Capture the cell that displays the provided text and extract its (x, y) central coordinate. 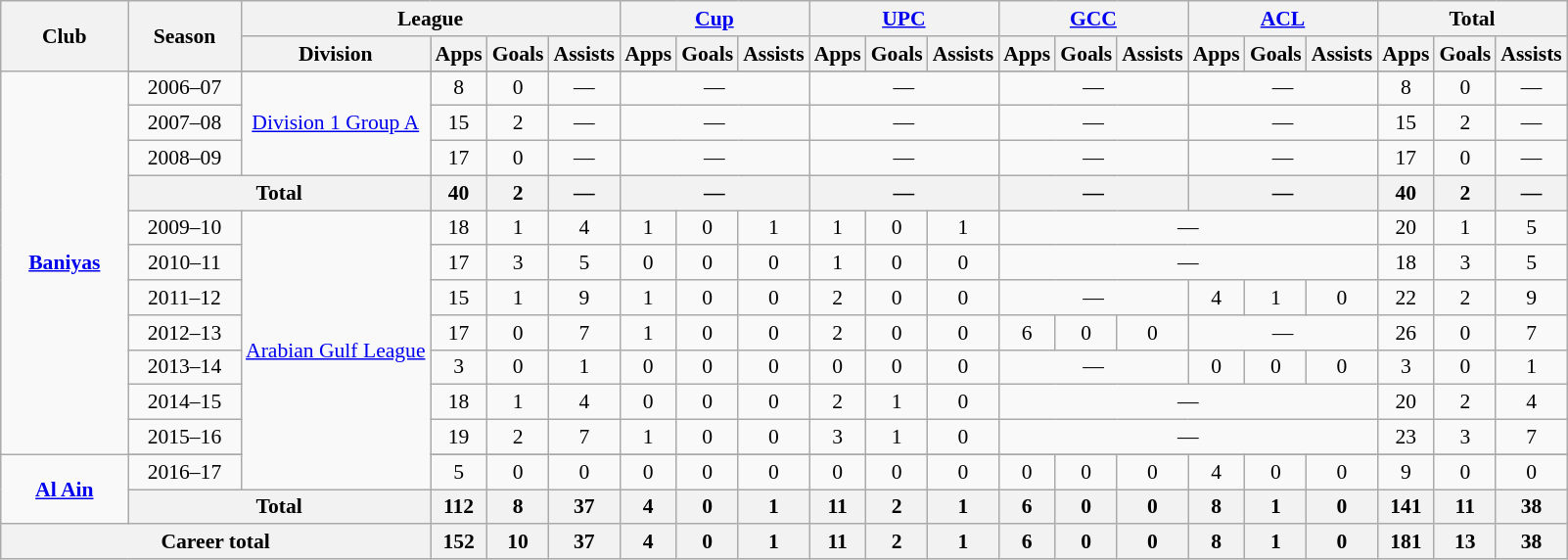
Arabian Gulf League (336, 350)
Cup (715, 19)
2010–11 (184, 263)
2015–16 (184, 438)
GCC (1093, 19)
ACL (1283, 19)
112 (459, 507)
Division (336, 54)
2007–08 (184, 123)
UPC (904, 19)
10 (519, 542)
2014–15 (184, 402)
2016–17 (184, 472)
Division 1 Group A (336, 123)
2006–07 (184, 88)
2009–10 (184, 228)
Season (184, 35)
Career total (215, 542)
23 (1406, 438)
League (431, 19)
19 (459, 438)
2012–13 (184, 333)
Al Ain (65, 490)
152 (459, 542)
Club (65, 35)
2013–14 (184, 367)
22 (1406, 298)
13 (1464, 542)
2008–09 (184, 159)
26 (1406, 333)
2011–12 (184, 298)
181 (1406, 542)
Baniyas (65, 262)
141 (1406, 507)
